For the text-containing cell, return its midpoint in (X, Y) coordinate format. 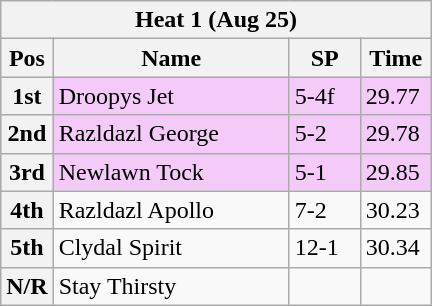
3rd (27, 172)
12-1 (324, 248)
4th (27, 210)
30.23 (396, 210)
29.77 (396, 96)
30.34 (396, 248)
1st (27, 96)
5th (27, 248)
Time (396, 58)
Newlawn Tock (171, 172)
7-2 (324, 210)
5-2 (324, 134)
Heat 1 (Aug 25) (216, 20)
Name (171, 58)
29.85 (396, 172)
Razldazl Apollo (171, 210)
2nd (27, 134)
Stay Thirsty (171, 286)
5-4f (324, 96)
Droopys Jet (171, 96)
Clydal Spirit (171, 248)
SP (324, 58)
29.78 (396, 134)
Pos (27, 58)
N/R (27, 286)
Razldazl George (171, 134)
5-1 (324, 172)
